Return [X, Y] of the center of cell containing provided text 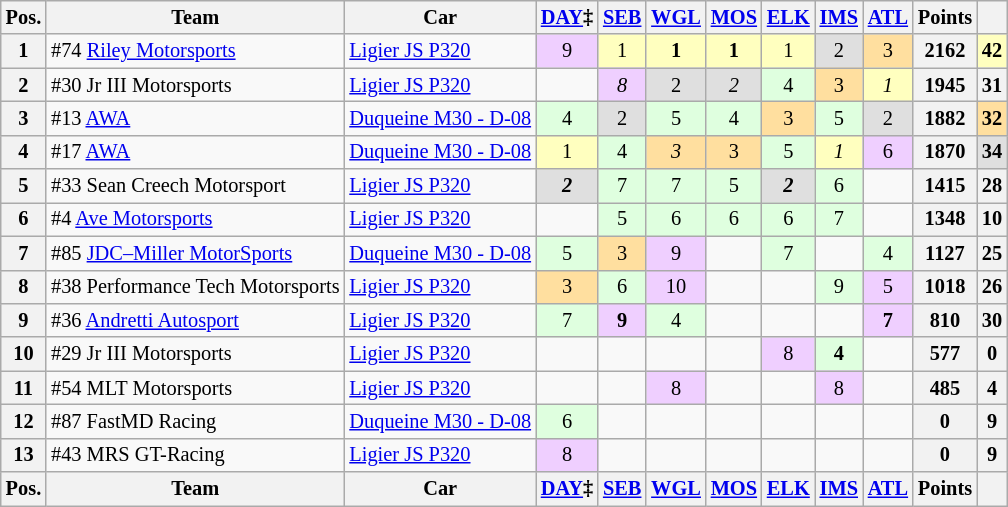
30 [992, 320]
485 [945, 388]
13 [24, 455]
#43 MRS GT-Racing [195, 455]
28 [992, 186]
1127 [945, 253]
810 [945, 320]
1945 [945, 85]
34 [992, 152]
#87 FastMD Racing [195, 421]
12 [24, 421]
1870 [945, 152]
#38 Performance Tech Motorsports [195, 287]
32 [992, 118]
1882 [945, 118]
1018 [945, 287]
#33 Sean Creech Motorsport [195, 186]
42 [992, 51]
#74 Riley Motorsports [195, 51]
#4 Ave Motorsports [195, 219]
1348 [945, 219]
#29 Jr III Motorsports [195, 354]
1415 [945, 186]
#13 AWA [195, 118]
#17 AWA [195, 152]
31 [992, 85]
26 [992, 287]
11 [24, 388]
#30 Jr III Motorsports [195, 85]
2162 [945, 51]
577 [945, 354]
#54 MLT Motorsports [195, 388]
25 [992, 253]
#36 Andretti Autosport [195, 320]
#85 JDC–Miller MotorSports [195, 253]
